Return (x, y) of the center of cell containing provided text 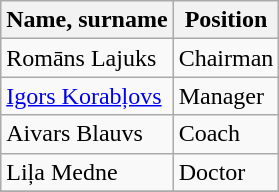
Position (226, 20)
Coach (226, 134)
Aivars Blauvs (87, 134)
Doctor (226, 172)
Liļa Medne (87, 172)
Romāns Lajuks (87, 58)
Name, surname (87, 20)
Chairman (226, 58)
Igors Korabļovs (87, 96)
Manager (226, 96)
